Locate the cell with the specified text and output its [x, y] center coordinate. 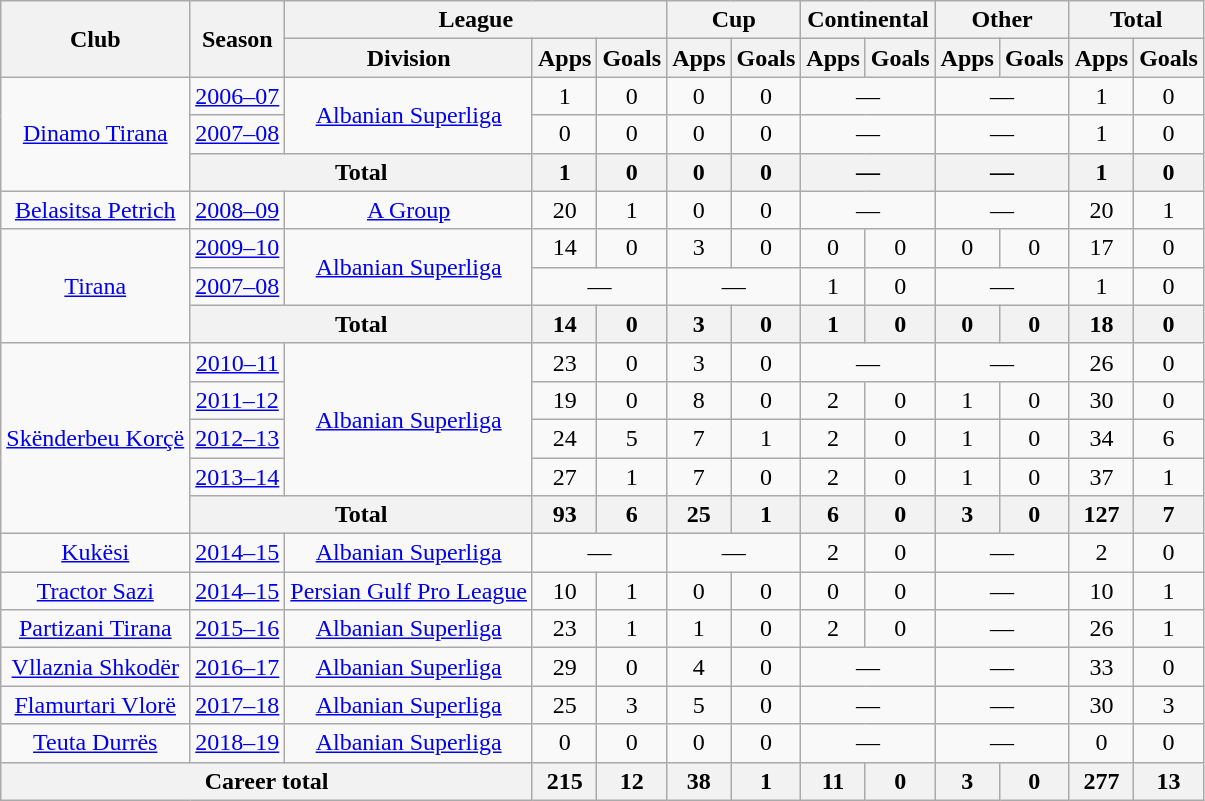
24 [564, 438]
8 [699, 400]
12 [632, 781]
Persian Gulf Pro League [409, 591]
19 [564, 400]
2009–10 [238, 248]
277 [1101, 781]
2006–07 [238, 96]
Season [238, 39]
2011–12 [238, 400]
Vllaznia Shkodër [96, 667]
127 [1101, 515]
215 [564, 781]
33 [1101, 667]
Flamurtari Vlorë [96, 705]
Cup [734, 20]
2016–17 [238, 667]
Club [96, 39]
Tirana [96, 286]
38 [699, 781]
2012–13 [238, 438]
2013–14 [238, 477]
2008–09 [238, 210]
11 [833, 781]
2017–18 [238, 705]
Division [409, 58]
Skënderbeu Korçë [96, 438]
29 [564, 667]
Partizani Tirana [96, 629]
Tractor Sazi [96, 591]
4 [699, 667]
Career total [267, 781]
18 [1101, 324]
League [476, 20]
2015–16 [238, 629]
2018–19 [238, 743]
A Group [409, 210]
37 [1101, 477]
27 [564, 477]
Kukësi [96, 553]
Dinamo Tirana [96, 134]
Belasitsa Petrich [96, 210]
Continental [868, 20]
34 [1101, 438]
Other [1002, 20]
17 [1101, 248]
Teuta Durrës [96, 743]
13 [1169, 781]
93 [564, 515]
2010–11 [238, 362]
